Provide the [x, y] coordinate of the cell's center where the given text is located.  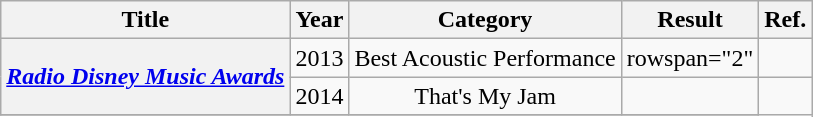
Result [690, 20]
Ref. [786, 20]
Best Acoustic Performance [485, 58]
Radio Disney Music Awards [146, 77]
2013 [320, 58]
2014 [320, 96]
rowspan="2" [690, 58]
Category [485, 20]
That's My Jam [485, 96]
Year [320, 20]
Title [146, 20]
